Return the [x, y] coordinate for the center point of the cell that contains the specified text.  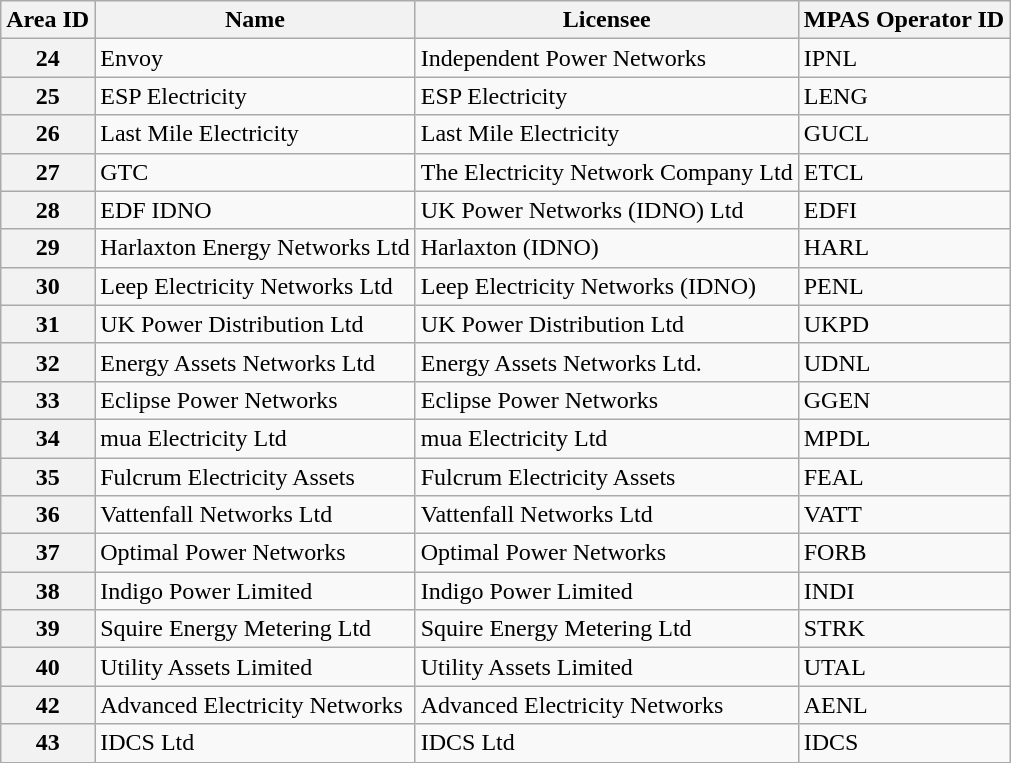
The Electricity Network Company Ltd [606, 172]
Licensee [606, 20]
Independent Power Networks [606, 58]
VATT [904, 515]
UTAL [904, 667]
Energy Assets Networks Ltd [256, 362]
39 [48, 629]
Leep Electricity Networks Ltd [256, 286]
27 [48, 172]
25 [48, 96]
32 [48, 362]
40 [48, 667]
Leep Electricity Networks (IDNO) [606, 286]
Energy Assets Networks Ltd. [606, 362]
Harlaxton (IDNO) [606, 248]
MPDL [904, 438]
EDF IDNO [256, 210]
GGEN [904, 400]
42 [48, 705]
36 [48, 515]
UDNL [904, 362]
Harlaxton Energy Networks Ltd [256, 248]
GUCL [904, 134]
AENL [904, 705]
EDFI [904, 210]
37 [48, 553]
26 [48, 134]
28 [48, 210]
34 [48, 438]
STRK [904, 629]
IDCS [904, 743]
UKPD [904, 324]
35 [48, 477]
FORB [904, 553]
HARL [904, 248]
31 [48, 324]
MPAS Operator ID [904, 20]
Envoy [256, 58]
Area ID [48, 20]
30 [48, 286]
UK Power Networks (IDNO) Ltd [606, 210]
INDI [904, 591]
PENL [904, 286]
29 [48, 248]
38 [48, 591]
43 [48, 743]
33 [48, 400]
24 [48, 58]
Name [256, 20]
IPNL [904, 58]
FEAL [904, 477]
GTC [256, 172]
LENG [904, 96]
ETCL [904, 172]
